Scan for the cell matching the given text and deliver its [X, Y] coordinate at center. 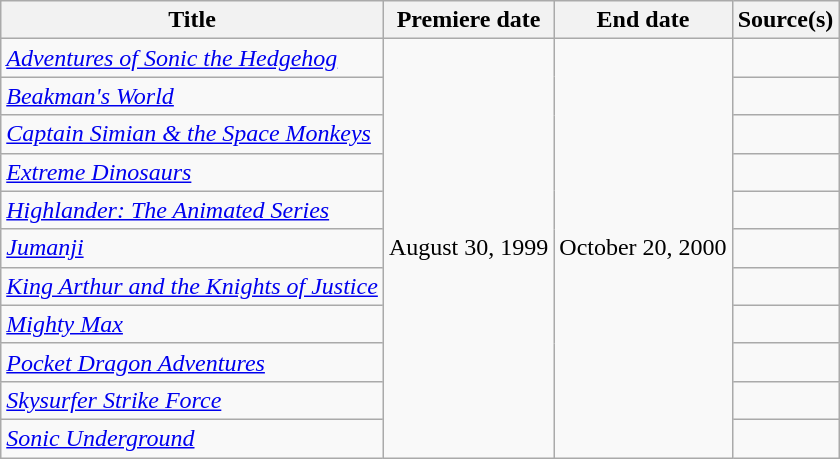
End date [643, 20]
King Arthur and the Knights of Justice [192, 286]
Beakman's World [192, 96]
August 30, 1999 [468, 248]
Mighty Max [192, 324]
Jumanji [192, 248]
Captain Simian & the Space Monkeys [192, 134]
Extreme Dinosaurs [192, 172]
Source(s) [786, 20]
Title [192, 20]
Premiere date [468, 20]
Skysurfer Strike Force [192, 400]
Adventures of Sonic the Hedgehog [192, 58]
Pocket Dragon Adventures [192, 362]
Highlander: The Animated Series [192, 210]
October 20, 2000 [643, 248]
Sonic Underground [192, 438]
